Search for the cell housing the specified text and yield its (X, Y) center coordinate. 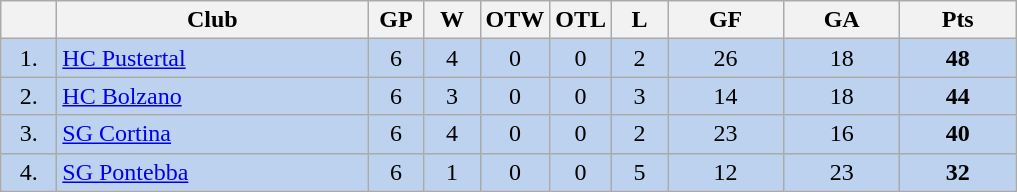
1 (452, 172)
48 (958, 58)
14 (726, 96)
Pts (958, 20)
32 (958, 172)
SG Pontebba (212, 172)
OTL (581, 20)
L (640, 20)
OTW (515, 20)
SG Cortina (212, 134)
12 (726, 172)
44 (958, 96)
W (452, 20)
HC Pustertal (212, 58)
HC Bolzano (212, 96)
GP (396, 20)
2. (29, 96)
5 (640, 172)
3. (29, 134)
GA (842, 20)
40 (958, 134)
Club (212, 20)
4. (29, 172)
GF (726, 20)
26 (726, 58)
1. (29, 58)
16 (842, 134)
